Find where the given text appears and provide that cell's center as (x, y) coordinate. 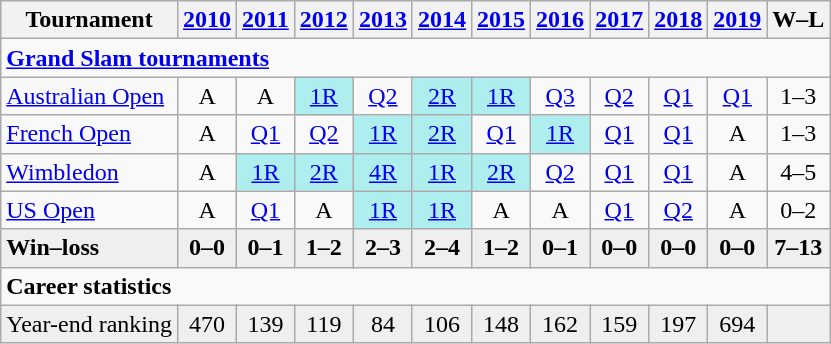
Win–loss (90, 248)
162 (560, 324)
2019 (738, 20)
US Open (90, 210)
2–4 (442, 248)
0–2 (798, 210)
Career statistics (416, 286)
Australian Open (90, 96)
2014 (442, 20)
197 (678, 324)
2016 (560, 20)
139 (266, 324)
159 (620, 324)
2011 (266, 20)
2017 (620, 20)
Grand Slam tournaments (416, 58)
4R (382, 172)
2012 (324, 20)
694 (738, 324)
119 (324, 324)
French Open (90, 134)
7–13 (798, 248)
Q3 (560, 96)
4–5 (798, 172)
W–L (798, 20)
470 (208, 324)
Year-end ranking (90, 324)
2018 (678, 20)
84 (382, 324)
Wimbledon (90, 172)
106 (442, 324)
2–3 (382, 248)
2013 (382, 20)
2010 (208, 20)
Tournament (90, 20)
148 (502, 324)
2015 (502, 20)
